Search for the cell housing the specified text and yield its [X, Y] center coordinate. 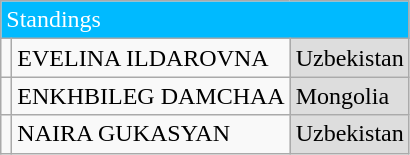
Standings [205, 20]
NAIRA GUKASYAN [151, 134]
EVELINA ILDAROVNA [151, 58]
ENKHBILEG DAMCHAA [151, 96]
Mongolia [350, 96]
